Provide the [x, y] coordinate of the cell's center where the given text is located.  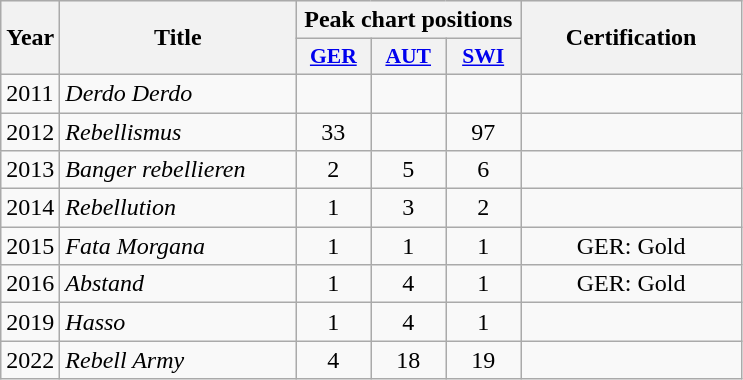
6 [484, 170]
3 [408, 208]
33 [334, 131]
18 [408, 360]
Peak chart positions [408, 20]
Abstand [178, 284]
Fata Morgana [178, 246]
2012 [30, 131]
19 [484, 360]
Rebellution [178, 208]
Banger rebellieren [178, 170]
Rebellismus [178, 131]
5 [408, 170]
AUT [408, 57]
SWI [484, 57]
Year [30, 38]
97 [484, 131]
GER [334, 57]
2013 [30, 170]
Rebell Army [178, 360]
2022 [30, 360]
2015 [30, 246]
2016 [30, 284]
2011 [30, 93]
Title [178, 38]
Certification [632, 38]
Derdo Derdo [178, 93]
2014 [30, 208]
2019 [30, 322]
Hasso [178, 322]
